For the text-containing cell, return its midpoint in [x, y] coordinate format. 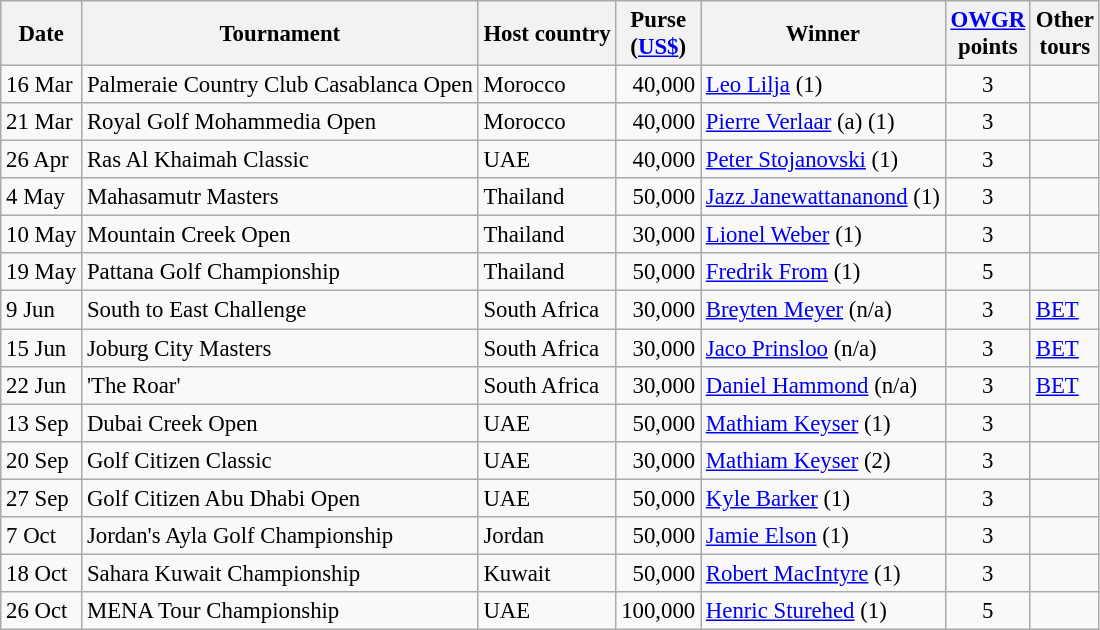
15 Jun [42, 348]
Winner [824, 34]
Kyle Barker (1) [824, 498]
MENA Tour Championship [280, 611]
10 May [42, 235]
Jordan's Ayla Golf Championship [280, 536]
18 Oct [42, 573]
100,000 [658, 611]
Mathiam Keyser (1) [824, 423]
Golf Citizen Abu Dhabi Open [280, 498]
Jazz Janewattananond (1) [824, 197]
26 Apr [42, 160]
Kuwait [547, 573]
Jordan [547, 536]
Royal Golf Mohammedia Open [280, 122]
Joburg City Masters [280, 348]
Mahasamutr Masters [280, 197]
Dubai Creek Open [280, 423]
7 Oct [42, 536]
Fredrik From (1) [824, 273]
Breyten Meyer (n/a) [824, 310]
Jamie Elson (1) [824, 536]
Host country [547, 34]
Peter Stojanovski (1) [824, 160]
Jaco Prinsloo (n/a) [824, 348]
Henric Sturehed (1) [824, 611]
16 Mar [42, 85]
Daniel Hammond (n/a) [824, 385]
19 May [42, 273]
22 Jun [42, 385]
13 Sep [42, 423]
Date [42, 34]
Ras Al Khaimah Classic [280, 160]
27 Sep [42, 498]
26 Oct [42, 611]
Pierre Verlaar (a) (1) [824, 122]
OWGRpoints [988, 34]
21 Mar [42, 122]
Golf Citizen Classic [280, 460]
20 Sep [42, 460]
Palmeraie Country Club Casablanca Open [280, 85]
Pattana Golf Championship [280, 273]
South to East Challenge [280, 310]
4 May [42, 197]
Lionel Weber (1) [824, 235]
Othertours [1064, 34]
Leo Lilja (1) [824, 85]
Purse(US$) [658, 34]
Robert MacIntyre (1) [824, 573]
Mathiam Keyser (2) [824, 460]
Tournament [280, 34]
'The Roar' [280, 385]
9 Jun [42, 310]
Sahara Kuwait Championship [280, 573]
Mountain Creek Open [280, 235]
